Output the (X, Y) coordinate of the center of the cell containing the given text.  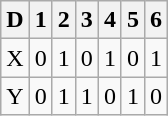
D (15, 20)
Y (15, 96)
2 (64, 20)
4 (110, 20)
X (15, 58)
6 (156, 20)
3 (86, 20)
5 (132, 20)
